For the text-containing cell, return its midpoint in [x, y] coordinate format. 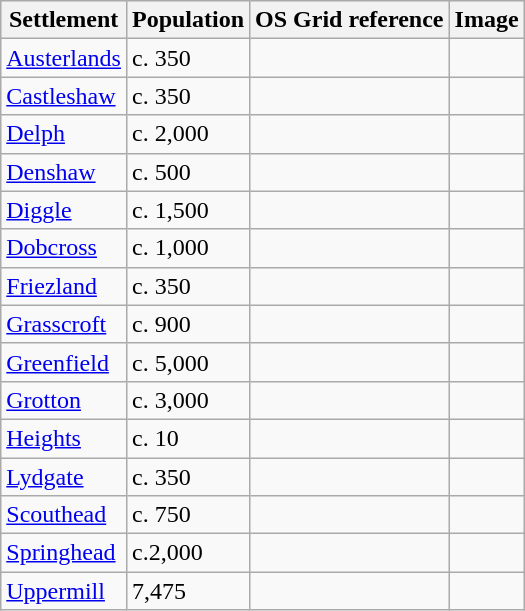
c. 1,500 [188, 210]
c. 500 [188, 172]
c. 3,000 [188, 400]
7,475 [188, 591]
c. 5,000 [188, 362]
Population [188, 20]
c. 900 [188, 324]
Image [486, 20]
Uppermill [64, 591]
Springhead [64, 553]
c. 10 [188, 438]
c. 1,000 [188, 248]
Diggle [64, 210]
OS Grid reference [350, 20]
c. 750 [188, 515]
Settlement [64, 20]
c.2,000 [188, 553]
Austerlands [64, 58]
Grotton [64, 400]
Dobcross [64, 248]
Castleshaw [64, 96]
Grasscroft [64, 324]
Friezland [64, 286]
c. 2,000 [188, 134]
Greenfield [64, 362]
Denshaw [64, 172]
Delph [64, 134]
Scouthead [64, 515]
Heights [64, 438]
Lydgate [64, 477]
